Extract the (X, Y) coordinate from the center of the cell holding the provided text.  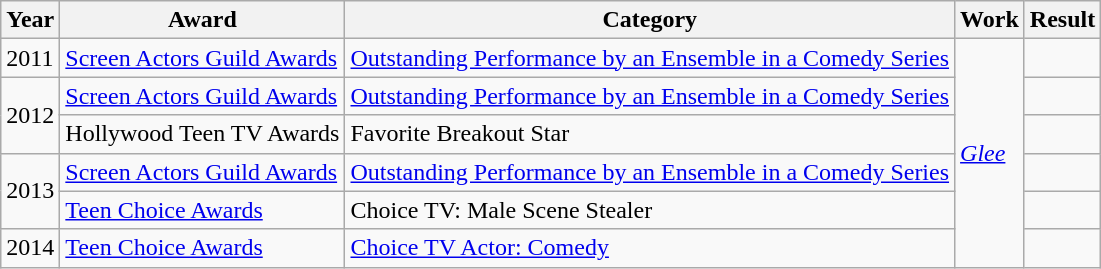
Category (650, 20)
Work (990, 20)
Hollywood Teen TV Awards (202, 134)
2012 (30, 115)
Favorite Breakout Star (650, 134)
Result (1062, 20)
Glee (990, 153)
Award (202, 20)
Year (30, 20)
Choice TV Actor: Comedy (650, 248)
2014 (30, 248)
2011 (30, 58)
Choice TV: Male Scene Stealer (650, 210)
2013 (30, 191)
